Provide the (X, Y) coordinate of the cell's center where the given text is located.  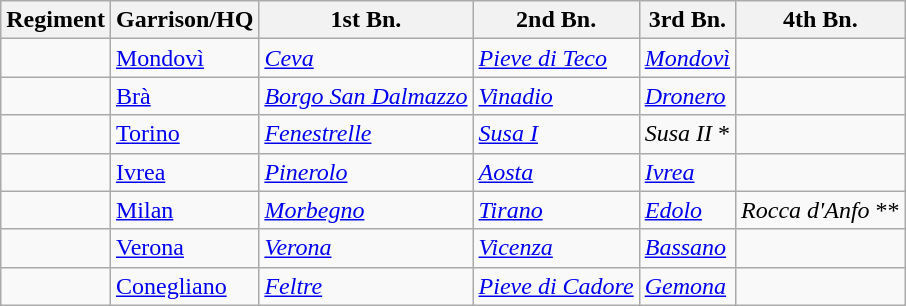
Bassano (687, 248)
Vicenza (556, 248)
Milan (184, 210)
Gemona (687, 286)
Torino (184, 134)
Pieve di Teco (556, 58)
Dronero (687, 96)
Regiment (56, 20)
Aosta (556, 172)
Feltre (366, 286)
Conegliano (184, 286)
Edolo (687, 210)
Borgo San Dalmazzo (366, 96)
Pinerolo (366, 172)
Rocca d'Anfo ** (821, 210)
Ceva (366, 58)
Tirano (556, 210)
Fenestrelle (366, 134)
Morbegno (366, 210)
Garrison/HQ (184, 20)
Susa II * (687, 134)
1st Bn. (366, 20)
Pieve di Cadore (556, 286)
Vinadio (556, 96)
2nd Bn. (556, 20)
Brà (184, 96)
4th Bn. (821, 20)
3rd Bn. (687, 20)
Susa I (556, 134)
